Output the [X, Y] coordinate of the center of the cell containing the given text.  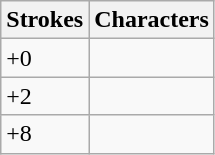
Strokes [45, 20]
+8 [45, 134]
+0 [45, 58]
Characters [152, 20]
+2 [45, 96]
